From the cell containing the given text, extract its center point as (X, Y) coordinate. 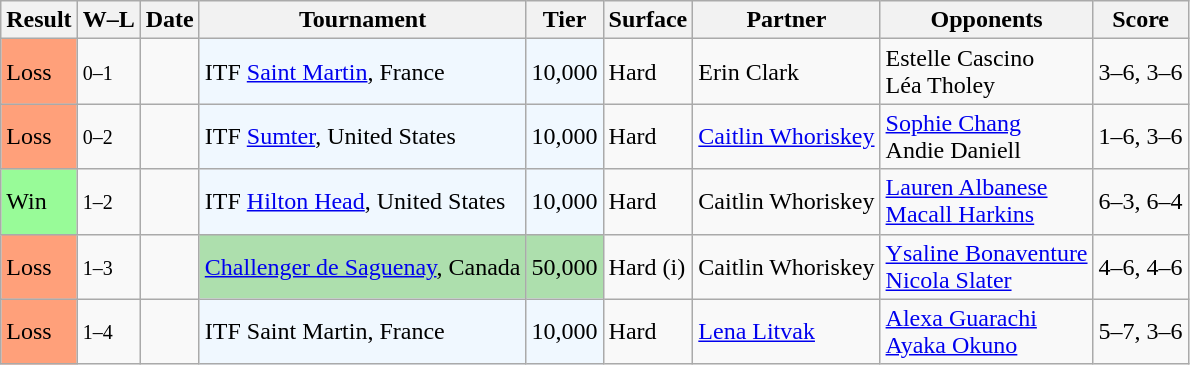
Tier (564, 20)
Score (1140, 20)
Partner (786, 20)
Result (39, 20)
Erin Clark (786, 72)
W–L (108, 20)
0–1 (108, 72)
1–3 (108, 266)
Ysaline Bonaventure Nicola Slater (986, 266)
Challenger de Saguenay, Canada (362, 266)
ITF Hilton Head, United States (362, 202)
Hard (i) (648, 266)
Opponents (986, 20)
6–3, 6–4 (1140, 202)
Lauren Albanese Macall Harkins (986, 202)
1–6, 3–6 (1140, 136)
Lena Litvak (786, 332)
Win (39, 202)
4–6, 4–6 (1140, 266)
5–7, 3–6 (1140, 332)
3–6, 3–6 (1140, 72)
Sophie Chang Andie Daniell (986, 136)
50,000 (564, 266)
Tournament (362, 20)
Surface (648, 20)
Date (170, 20)
1–2 (108, 202)
1–4 (108, 332)
0–2 (108, 136)
Estelle Cascino Léa Tholey (986, 72)
Alexa Guarachi Ayaka Okuno (986, 332)
ITF Sumter, United States (362, 136)
